Extract the (X, Y) coordinate from the center of the cell holding the provided text.  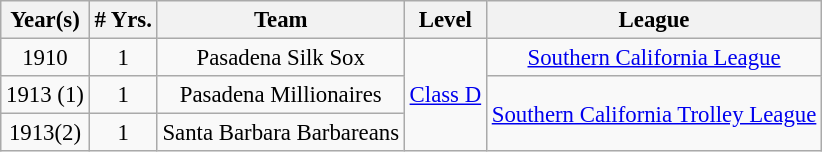
Team (280, 20)
1913 (1) (45, 95)
Southern California League (654, 58)
League (654, 20)
Santa Barbara Barbareans (280, 133)
1913(2) (45, 133)
Class D (445, 96)
Pasadena Millionaires (280, 95)
Pasadena Silk Sox (280, 58)
# Yrs. (123, 20)
Year(s) (45, 20)
Level (445, 20)
Southern California Trolley League (654, 114)
1910 (45, 58)
